Identify which cell holds the provided text, then report its (X, Y) central coordinate. 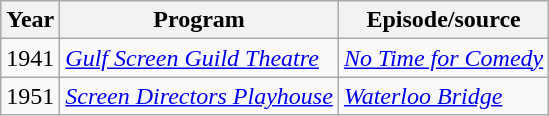
No Time for Comedy (443, 58)
Year (30, 20)
Waterloo Bridge (443, 96)
Screen Directors Playhouse (200, 96)
Program (200, 20)
Episode/source (443, 20)
1941 (30, 58)
Gulf Screen Guild Theatre (200, 58)
1951 (30, 96)
